Search for the cell housing the specified text and yield its (x, y) center coordinate. 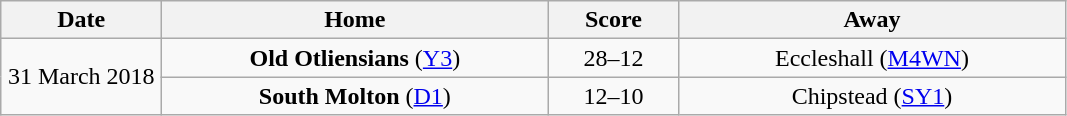
Eccleshall (M4WN) (872, 58)
Home (355, 20)
Old Otliensians (Y3) (355, 58)
Score (614, 20)
Away (872, 20)
31 March 2018 (82, 77)
28–12 (614, 58)
12–10 (614, 96)
South Molton (D1) (355, 96)
Date (82, 20)
Chipstead (SY1) (872, 96)
